Detect which cell encompasses the target text, then output its (x, y) center coordinate. 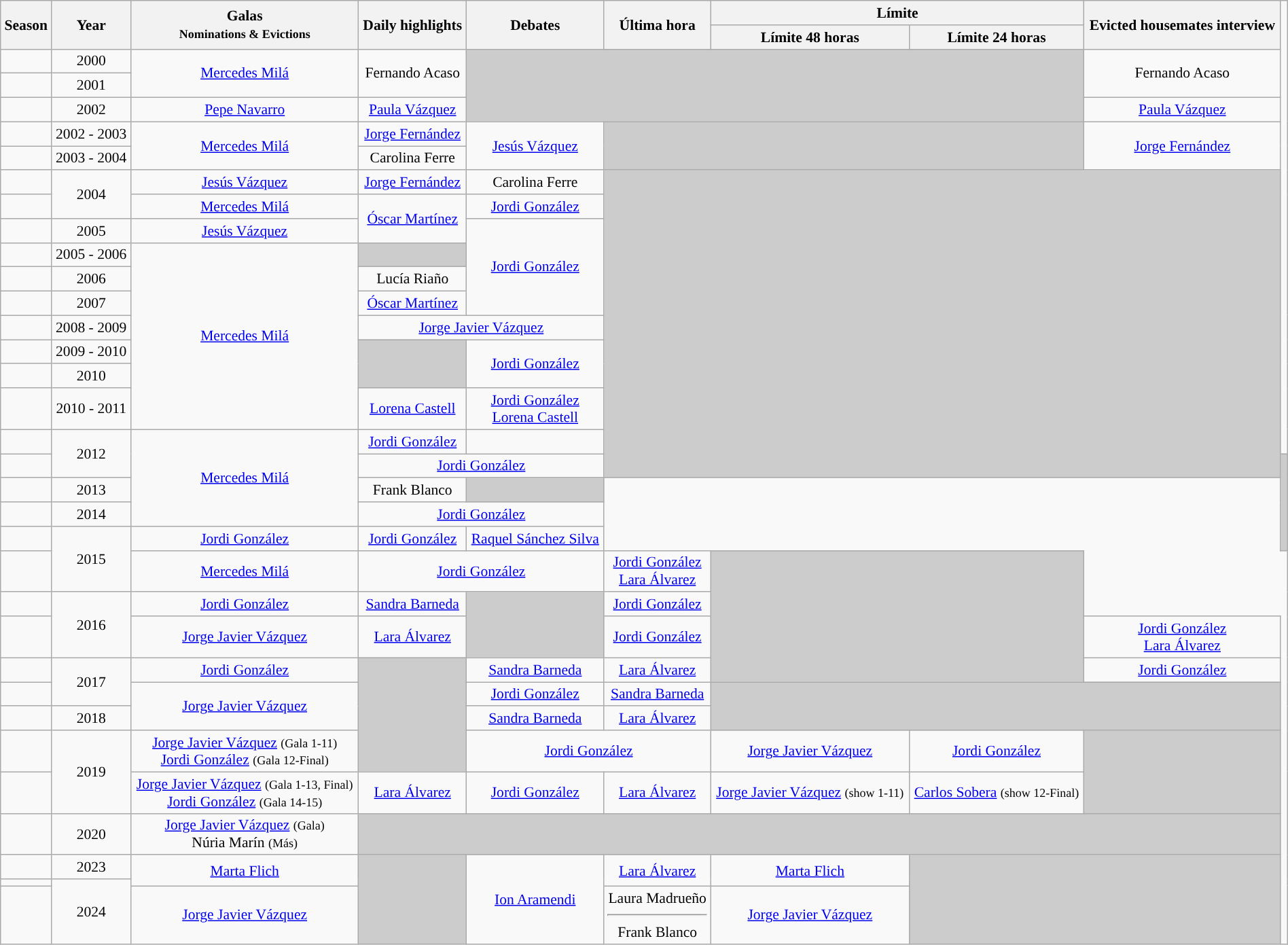
Pepe Navarro (245, 110)
Jordi GonzálezLorena Castell (535, 409)
Jorge Javier Vázquez (Gala)Núria Marín (Más) (245, 834)
2008 - 2009 (91, 327)
Jorge Javier Vázquez (Gala 1-11)Jordi González (Gala 12-Final) (245, 751)
2012 (91, 454)
2013 (91, 491)
2003 - 2004 (91, 158)
2009 - 2010 (91, 352)
Jorge Javier Vázquez (Gala 1-13, Final)Jordi González (Gala 14-15) (245, 792)
2000 (91, 61)
2010 (91, 376)
GalasNominations & Evictions (245, 24)
Season (26, 24)
2005 (91, 231)
Frank Blanco (413, 491)
Debates (535, 24)
2007 (91, 304)
Ion Aramendi (535, 899)
2010 - 2011 (91, 409)
2004 (91, 194)
Carlos Sobera (show 12-Final) (997, 792)
2002 (91, 110)
Lucía Riaño (413, 279)
Evicted housemates interview (1182, 24)
Daily highlights (413, 24)
2019 (91, 772)
Jorge Javier Vázquez (show 1-11) (810, 792)
Raquel Sánchez Silva (535, 539)
2023 (91, 868)
Límite 24 horas (997, 37)
2016 (91, 625)
Límite (897, 13)
2020 (91, 834)
Year (91, 24)
2017 (91, 682)
2005 - 2006 (91, 255)
2002 - 2003 (91, 134)
Límite 48 horas (810, 37)
2001 (91, 86)
Lorena Castell (413, 409)
2015 (91, 560)
2014 (91, 514)
Laura MadrueñoFrank Blanco (658, 915)
2006 (91, 279)
Última hora (658, 24)
2018 (91, 719)
2024 (91, 912)
